Return [X, Y] of the center of cell containing provided text 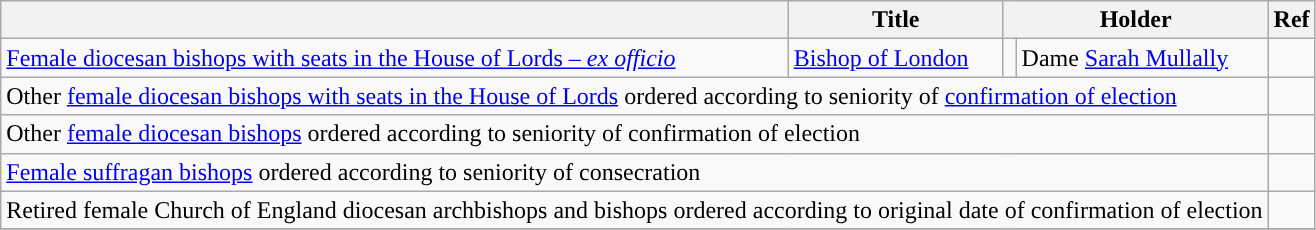
Other female diocesan bishops with seats in the House of Lords ordered according to seniority of confirmation of election [634, 96]
Ref [1292, 20]
Other female diocesan bishops ordered according to seniority of confirmation of election [634, 134]
Bishop of London [896, 58]
Dame Sarah Mullally [1142, 58]
Female diocesan bishops with seats in the House of Lords – ex officio [394, 58]
Title [896, 20]
Holder [1136, 20]
Female suffragan bishops ordered according to seniority of consecration [634, 172]
Retired female Church of England diocesan archbishops and bishops ordered according to original date of confirmation of election [634, 210]
